Search for the cell housing the specified text and yield its [X, Y] center coordinate. 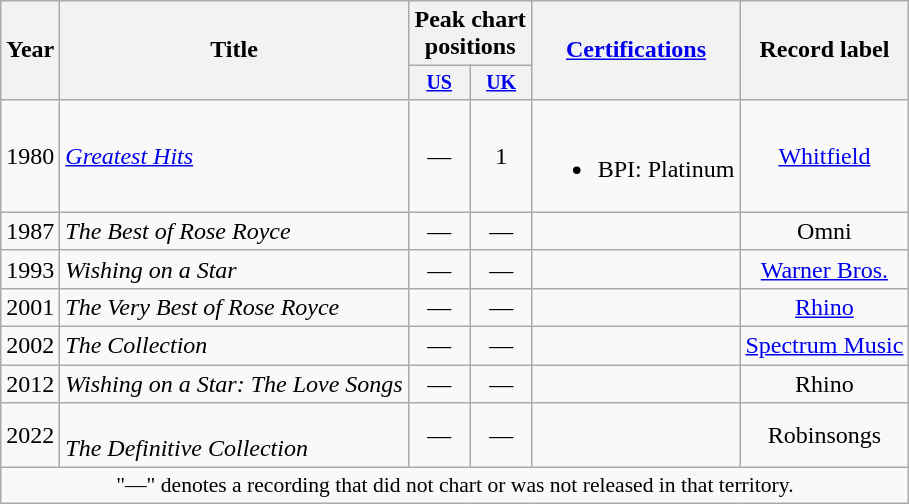
1993 [30, 269]
"—" denotes a recording that did not chart or was not released in that territory. [455, 486]
The Definitive Collection [234, 436]
Wishing on a Star [234, 269]
UK [501, 82]
Peak chart positions [470, 34]
Warner Bros. [824, 269]
1980 [30, 156]
Spectrum Music [824, 346]
Robinsongs [824, 436]
1 [501, 156]
US [439, 82]
The Best of Rose Royce [234, 231]
2002 [30, 346]
Record label [824, 50]
The Very Best of Rose Royce [234, 307]
2022 [30, 436]
Certifications [636, 50]
Omni [824, 231]
Year [30, 50]
2001 [30, 307]
Wishing on a Star: The Love Songs [234, 384]
Greatest Hits [234, 156]
BPI: Platinum [636, 156]
The Collection [234, 346]
Title [234, 50]
2012 [30, 384]
Whitfield [824, 156]
1987 [30, 231]
